Output the (X, Y) coordinate of the center of the cell containing the given text.  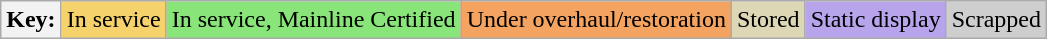
In service (114, 20)
Scrapped (996, 20)
Stored (768, 20)
Under overhaul/restoration (596, 20)
Key: (31, 20)
In service, Mainline Certified (314, 20)
Static display (876, 20)
